Capture the cell that displays the provided text and extract its (X, Y) central coordinate. 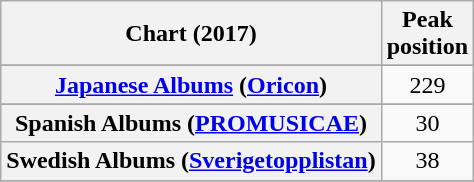
30 (427, 123)
Swedish Albums (Sverigetopplistan) (191, 161)
Japanese Albums (Oricon) (191, 85)
Chart (2017) (191, 34)
Peak position (427, 34)
Spanish Albums (PROMUSICAE) (191, 123)
38 (427, 161)
229 (427, 85)
